Capture the cell that displays the provided text and extract its (x, y) central coordinate. 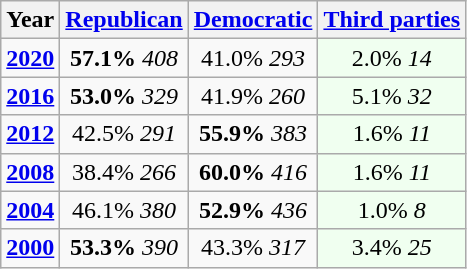
41.9% 260 (253, 96)
53.3% 390 (124, 248)
55.9% 383 (253, 134)
46.1% 380 (124, 210)
2000 (30, 248)
2020 (30, 58)
Republican (124, 20)
3.4% 25 (392, 248)
2016 (30, 96)
2008 (30, 172)
2.0% 14 (392, 58)
42.5% 291 (124, 134)
60.0% 416 (253, 172)
Democratic (253, 20)
53.0% 329 (124, 96)
38.4% 266 (124, 172)
41.0% 293 (253, 58)
5.1% 32 (392, 96)
2012 (30, 134)
43.3% 317 (253, 248)
Year (30, 20)
1.0% 8 (392, 210)
2004 (30, 210)
Third parties (392, 20)
52.9% 436 (253, 210)
57.1% 408 (124, 58)
